For the text-containing cell, return its midpoint in (X, Y) coordinate format. 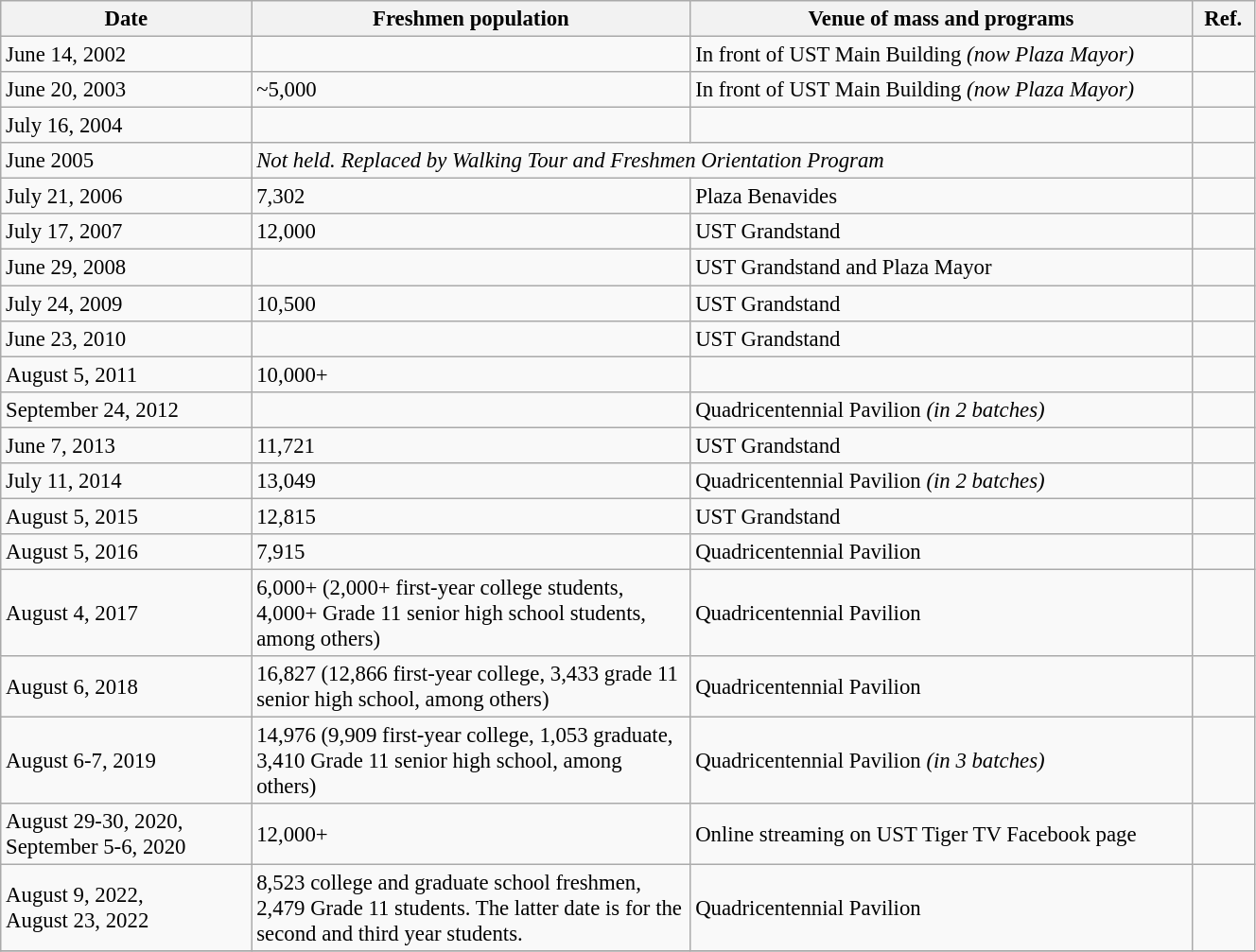
10,500 (471, 303)
August 6, 2018 (127, 686)
12,000 (471, 232)
Plaza Benavides (941, 197)
August 29-30, 2020, September 5-6, 2020 (127, 834)
6,000+ (2,000+ first-year college students, 4,000+ Grade 11 senior high school students, among others) (471, 613)
7,302 (471, 197)
July 16, 2004 (127, 126)
Freshmen population (471, 19)
Online streaming on UST Tiger TV Facebook page (941, 834)
UST Grandstand and Plaza Mayor (941, 268)
11,721 (471, 445)
July 11, 2014 (127, 481)
8,523 college and graduate school freshmen, 2,479 Grade 11 students. The latter date is for the second and third year students. (471, 909)
June 20, 2003 (127, 90)
September 24, 2012 (127, 409)
June 2005 (127, 161)
August 6-7, 2019 (127, 761)
July 24, 2009 (127, 303)
16,827 (12,866 first-year college, 3,433 grade 11 senior high school, among others) (471, 686)
12,815 (471, 516)
Venue of mass and programs (941, 19)
~5,000 (471, 90)
August 5, 2016 (127, 552)
July 21, 2006 (127, 197)
June 29, 2008 (127, 268)
June 14, 2002 (127, 55)
7,915 (471, 552)
August 5, 2011 (127, 374)
June 23, 2010 (127, 338)
August 4, 2017 (127, 613)
10,000+ (471, 374)
August 5, 2015 (127, 516)
12,000+ (471, 834)
Ref. (1223, 19)
14,976 (9,909 first-year college, 1,053 graduate, 3,410 Grade 11 senior high school, among others) (471, 761)
Date (127, 19)
June 7, 2013 (127, 445)
Quadricentennial Pavilion (in 3 batches) (941, 761)
July 17, 2007 (127, 232)
August 9, 2022, August 23, 2022 (127, 909)
Not held. Replaced by Walking Tour and Freshmen Orientation Program (722, 161)
13,049 (471, 481)
